For the text-containing cell, return its midpoint in [x, y] coordinate format. 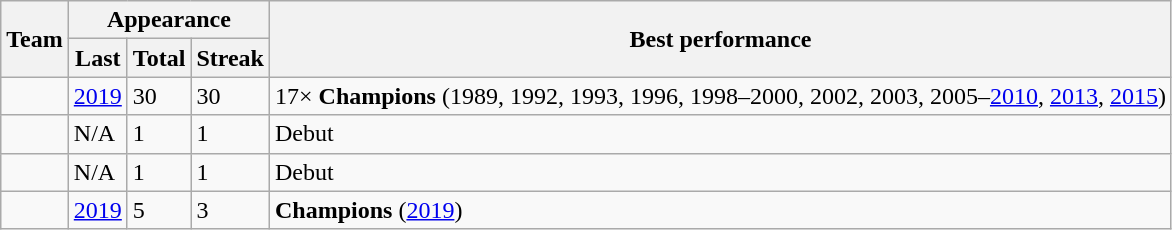
Appearance [168, 20]
5 [159, 210]
Total [159, 58]
17× Champions (1989, 1992, 1993, 1996, 1998–2000, 2002, 2003, 2005–2010, 2013, 2015) [721, 96]
Last [98, 58]
Team [35, 39]
3 [230, 210]
Champions (2019) [721, 210]
Streak [230, 58]
Best performance [721, 39]
